Pinpoint the cell where the given text exists, returning its [x, y] midpoint coordinate. 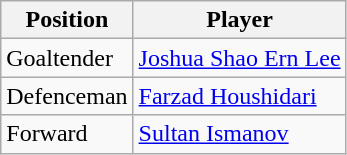
Forward [67, 134]
Farzad Houshidari [240, 96]
Sultan Ismanov [240, 134]
Position [67, 20]
Goaltender [67, 58]
Player [240, 20]
Joshua Shao Ern Lee [240, 58]
Defenceman [67, 96]
